Extract the [X, Y] coordinate from the center of the cell holding the provided text.  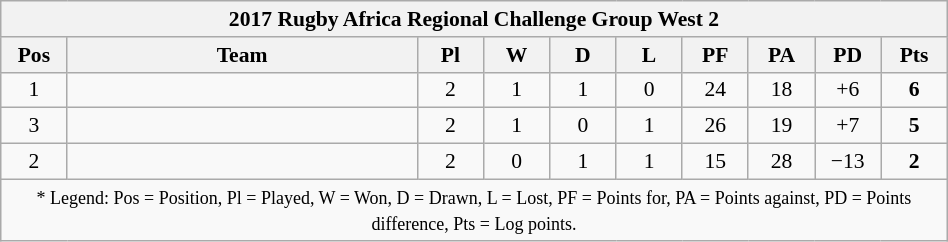
2017 Rugby Africa Regional Challenge Group West 2 [474, 19]
Pl [450, 55]
28 [781, 162]
W [516, 55]
−13 [848, 162]
24 [715, 90]
PD [848, 55]
Pts [914, 55]
PF [715, 55]
18 [781, 90]
D [583, 55]
Pos [34, 55]
Team [242, 55]
26 [715, 126]
+6 [848, 90]
6 [914, 90]
3 [34, 126]
+7 [848, 126]
19 [781, 126]
* Legend: Pos = Position, Pl = Played, W = Won, D = Drawn, L = Lost, PF = Points for, PA = Points against, PD = Points difference, Pts = Log points. [474, 210]
15 [715, 162]
L [649, 55]
PA [781, 55]
5 [914, 126]
